Return [X, Y] of the center of cell containing provided text 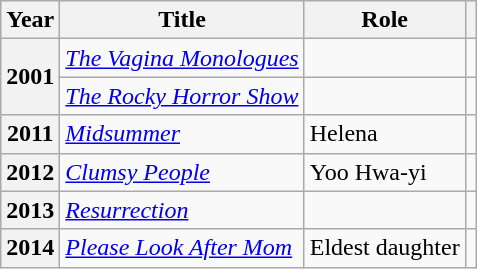
Midsummer [182, 134]
Yoo Hwa-yi [384, 172]
Eldest daughter [384, 248]
Year [30, 20]
2011 [30, 134]
Please Look After Mom [182, 248]
Title [182, 20]
2013 [30, 210]
The Rocky Horror Show [182, 96]
The Vagina Monologues [182, 58]
Role [384, 20]
Clumsy People [182, 172]
2012 [30, 172]
Resurrection [182, 210]
2001 [30, 77]
2014 [30, 248]
Helena [384, 134]
